Find where the given text appears and provide that cell's center as (x, y) coordinate. 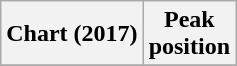
Peak position (189, 34)
Chart (2017) (72, 34)
